From the cell containing the given text, extract its center point as (X, Y) coordinate. 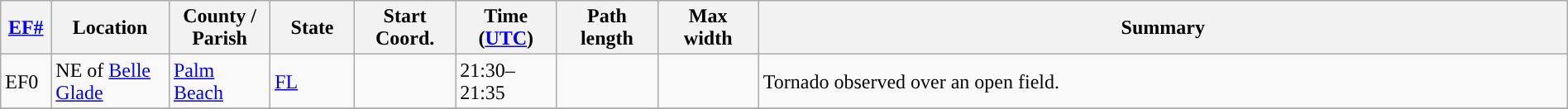
County / Parish (219, 28)
Time (UTC) (506, 28)
Start Coord. (404, 28)
Summary (1163, 28)
Palm Beach (219, 81)
State (313, 28)
21:30–21:35 (506, 81)
FL (313, 81)
EF# (26, 28)
Max width (708, 28)
Path length (607, 28)
Tornado observed over an open field. (1163, 81)
NE of Belle Glade (111, 81)
Location (111, 28)
EF0 (26, 81)
